From the cell containing the given text, extract its center point as (x, y) coordinate. 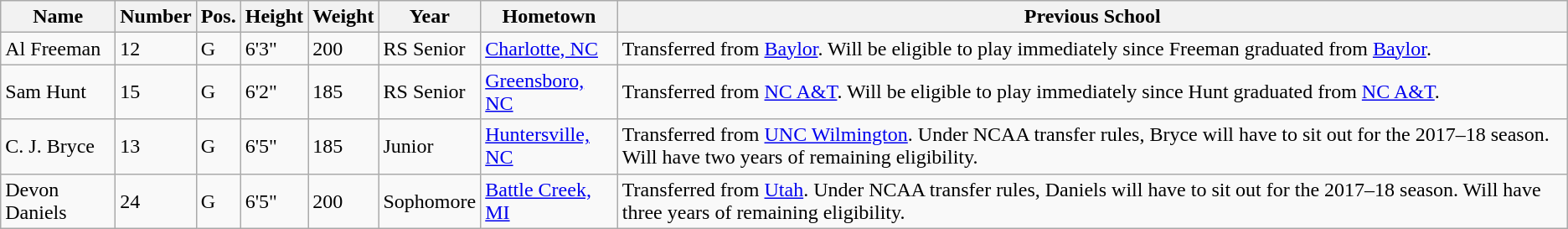
Greensboro, NC (549, 92)
Huntersville, NC (549, 146)
13 (156, 146)
Transferred from NC A&T. Will be eligible to play immediately since Hunt graduated from NC A&T. (1092, 92)
Height (274, 17)
12 (156, 49)
6'3" (274, 49)
Devon Daniels (59, 201)
Sophomore (430, 201)
15 (156, 92)
Al Freeman (59, 49)
Number (156, 17)
6'2" (274, 92)
Hometown (549, 17)
Year (430, 17)
Previous School (1092, 17)
24 (156, 201)
Pos. (218, 17)
Battle Creek, MI (549, 201)
Charlotte, NC (549, 49)
Weight (343, 17)
Sam Hunt (59, 92)
Transferred from Baylor. Will be eligible to play immediately since Freeman graduated from Baylor. (1092, 49)
C. J. Bryce (59, 146)
Junior (430, 146)
Name (59, 17)
